Detect which cell encompasses the target text, then output its [x, y] center coordinate. 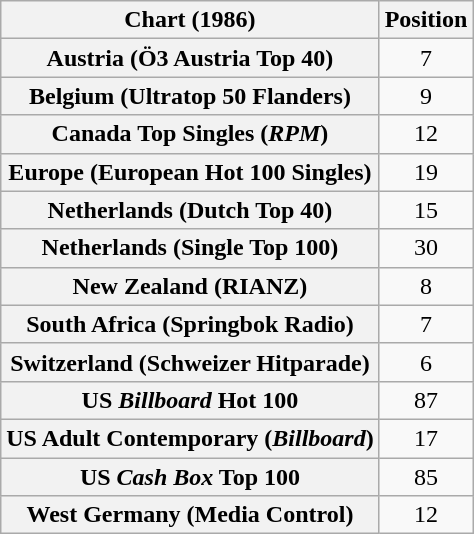
Europe (European Hot 100 Singles) [190, 172]
US Cash Box Top 100 [190, 477]
Austria (Ö3 Austria Top 40) [190, 58]
Netherlands (Dutch Top 40) [190, 210]
Position [426, 20]
6 [426, 362]
30 [426, 248]
8 [426, 286]
17 [426, 438]
US Adult Contemporary (Billboard) [190, 438]
Netherlands (Single Top 100) [190, 248]
85 [426, 477]
West Germany (Media Control) [190, 515]
Canada Top Singles (RPM) [190, 134]
South Africa (Springbok Radio) [190, 324]
15 [426, 210]
9 [426, 96]
19 [426, 172]
Chart (1986) [190, 20]
US Billboard Hot 100 [190, 400]
Belgium (Ultratop 50 Flanders) [190, 96]
87 [426, 400]
New Zealand (RIANZ) [190, 286]
Switzerland (Schweizer Hitparade) [190, 362]
